Locate the cell with the specified text and output its [x, y] center coordinate. 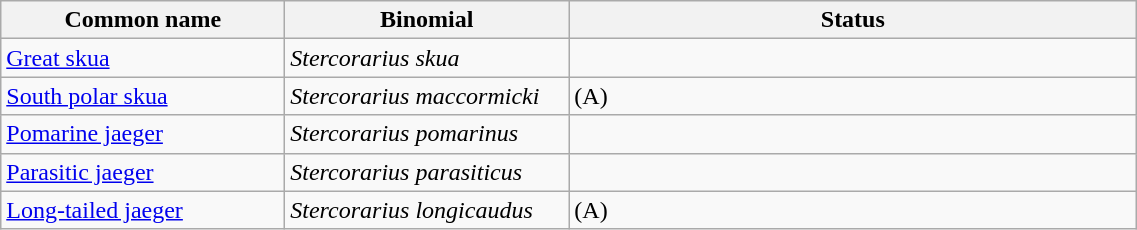
Binomial [427, 20]
Stercorarius maccormicki [427, 96]
Stercorarius skua [427, 58]
Stercorarius parasiticus [427, 172]
Common name [143, 20]
Stercorarius longicaudus [427, 210]
Great skua [143, 58]
Long-tailed jaeger [143, 210]
Pomarine jaeger [143, 134]
Parasitic jaeger [143, 172]
Stercorarius pomarinus [427, 134]
South polar skua [143, 96]
Status [853, 20]
